From the cell containing the given text, extract its center point as [X, Y] coordinate. 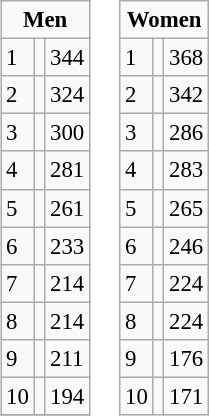
281 [68, 170]
342 [186, 95]
344 [68, 58]
261 [68, 208]
286 [186, 133]
211 [68, 358]
194 [68, 396]
300 [68, 133]
Women [164, 20]
368 [186, 58]
324 [68, 95]
283 [186, 170]
176 [186, 358]
265 [186, 208]
233 [68, 246]
171 [186, 396]
246 [186, 246]
Men [46, 20]
